From the cell containing the given text, extract its center point as (x, y) coordinate. 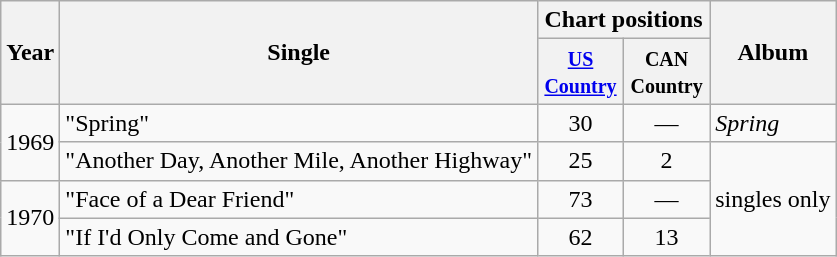
"Spring" (299, 123)
US Country (580, 72)
62 (580, 237)
Year (30, 52)
"Face of a Dear Friend" (299, 199)
1970 (30, 218)
1969 (30, 142)
Single (299, 52)
singles only (773, 199)
"Another Day, Another Mile, Another Highway" (299, 161)
2 (667, 161)
25 (580, 161)
73 (580, 199)
Chart positions (623, 20)
CAN Country (667, 72)
30 (580, 123)
"If I'd Only Come and Gone" (299, 237)
Album (773, 52)
Spring (773, 123)
13 (667, 237)
